Detect which cell encompasses the target text, then output its (x, y) center coordinate. 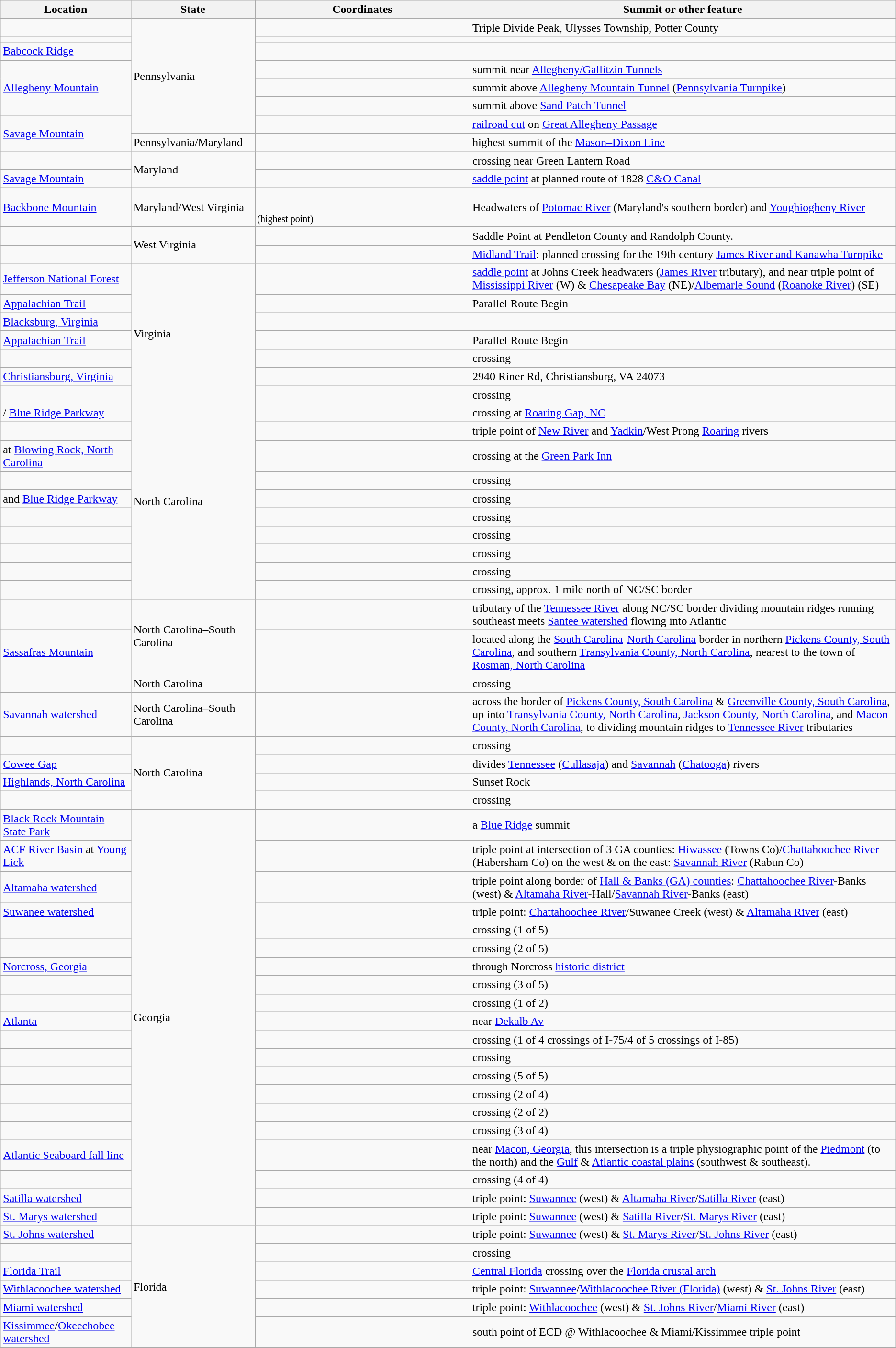
crossing (3 of 4) (683, 1131)
triple point of New River and Yadkin/West Prong Roaring rivers (683, 431)
summit above Sand Patch Tunnel (683, 106)
crossing (1 of 2) (683, 1003)
Florida (192, 1287)
Suwanee watershed (66, 912)
at Blowing Rock, North Carolina (66, 456)
Maryland/West Virginia (192, 207)
crossing (3 of 5) (683, 985)
crossing, approx. 1 mile north of NC/SC border (683, 590)
summit above Allegheny Mountain Tunnel (Pennsylvania Turnpike) (683, 88)
crossing (2 of 4) (683, 1094)
Satilla watershed (66, 1198)
Blacksburg, Virginia (66, 322)
Highlands, North Carolina (66, 782)
crossing (1 of 4 crossings of I-75/4 of 5 crossings of I-85) (683, 1039)
West Virginia (192, 245)
Triple Divide Peak, Ulysses Township, Potter County (683, 28)
Florida Trail (66, 1271)
Sassafras Mountain (66, 652)
triple point: Withlacoochee (west) & St. Johns River/Miami River (east) (683, 1307)
triple point: Suwannee (west) & Altamaha River/Satilla River (east) (683, 1198)
divides Tennessee (Cullasaja) and Savannah (Chatooga) rivers (683, 764)
(highest point) (363, 207)
triple point: Suwannee (west) & Satilla River/St. Marys River (east) (683, 1216)
crossing (1 of 5) (683, 930)
Virginia (192, 333)
Withlacoochee watershed (66, 1289)
crossing near Green Lantern Road (683, 160)
St. Marys watershed (66, 1216)
Black Rock Mountain State Park (66, 825)
Jefferson National Forest (66, 279)
south point of ECD @ Withlacoochee & Miami/Kissimmee triple point (683, 1332)
Atlanta (66, 1021)
through Norcross historic district (683, 966)
summit near Allegheny/Gallitzin Tunnels (683, 69)
Location (66, 10)
Atlantic Seaboard fall line (66, 1156)
Pennsylvania/Maryland (192, 142)
Allegheny Mountain (66, 88)
triple point: Suwannee/Withlacoochee River (Florida) (west) & St. Johns River (east) (683, 1289)
triple point along border of Hall & Banks (GA) counties: Chattahoochee River-Banks (west) & Altamaha River-Hall/Savannah River-Banks (east) (683, 887)
/ Blue Ridge Parkway (66, 413)
crossing (2 of 2) (683, 1112)
tributary of the Tennessee River along NC/SC border dividing mountain ridges running southeast meets Santee watershed flowing into Atlantic (683, 615)
Coordinates (363, 10)
St. Johns watershed (66, 1235)
a Blue Ridge summit (683, 825)
Headwaters of Potomac River (Maryland's southern border) and Youghiogheny River (683, 207)
Sunset Rock (683, 782)
triple point: Suwannee (west) & St. Marys River/St. Johns River (east) (683, 1235)
and Blue Ridge Parkway (66, 499)
Maryland (192, 169)
Summit or other feature (683, 10)
crossing (5 of 5) (683, 1076)
crossing at the Green Park Inn (683, 456)
crossing (4 of 4) (683, 1180)
highest summit of the Mason–Dixon Line (683, 142)
Miami watershed (66, 1307)
triple point: Chattahoochee River/Suwanee Creek (west) & Altamaha River (east) (683, 912)
Kissimmee/Okeechobee watershed (66, 1332)
Midland Trail: planned crossing for the 19th century James River and Kanawha Turnpike (683, 254)
crossing at Roaring Gap, NC (683, 413)
Georgia (192, 1018)
Saddle Point at Pendleton County and Randolph County. (683, 236)
near Dekalb Av (683, 1021)
State (192, 10)
saddle point at planned route of 1828 C&O Canal (683, 179)
Pennsylvania (192, 76)
Cowee Gap (66, 764)
crossing (2 of 5) (683, 948)
Savannah watershed (66, 714)
Norcross, Georgia (66, 966)
Altamaha watershed (66, 887)
2940 Riner Rd, Christiansburg, VA 24073 (683, 376)
railroad cut on Great Allegheny Passage (683, 124)
Central Florida crossing over the Florida crustal arch (683, 1271)
Christiansburg, Virginia (66, 376)
Babcock Ridge (66, 51)
ACF River Basin at Young Lick (66, 856)
Backbone Mountain (66, 207)
